Determine the [X, Y] coordinate at the center of the cell enclosing the given text.  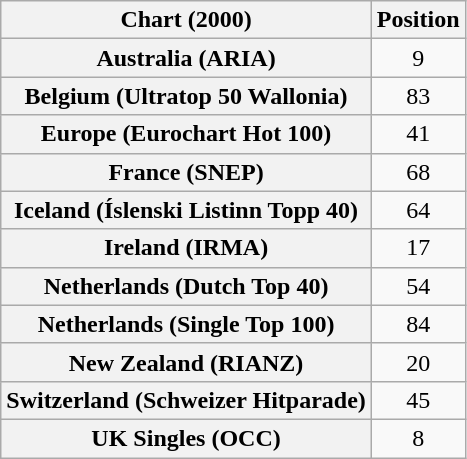
84 [418, 324]
64 [418, 210]
Belgium (Ultratop 50 Wallonia) [186, 96]
68 [418, 172]
Netherlands (Single Top 100) [186, 324]
France (SNEP) [186, 172]
20 [418, 362]
Ireland (IRMA) [186, 248]
Europe (Eurochart Hot 100) [186, 134]
45 [418, 400]
41 [418, 134]
54 [418, 286]
Chart (2000) [186, 20]
Switzerland (Schweizer Hitparade) [186, 400]
Iceland (Íslenski Listinn Topp 40) [186, 210]
UK Singles (OCC) [186, 438]
Netherlands (Dutch Top 40) [186, 286]
83 [418, 96]
17 [418, 248]
Australia (ARIA) [186, 58]
8 [418, 438]
9 [418, 58]
Position [418, 20]
New Zealand (RIANZ) [186, 362]
